Scan for the cell matching the given text and deliver its [X, Y] coordinate at center. 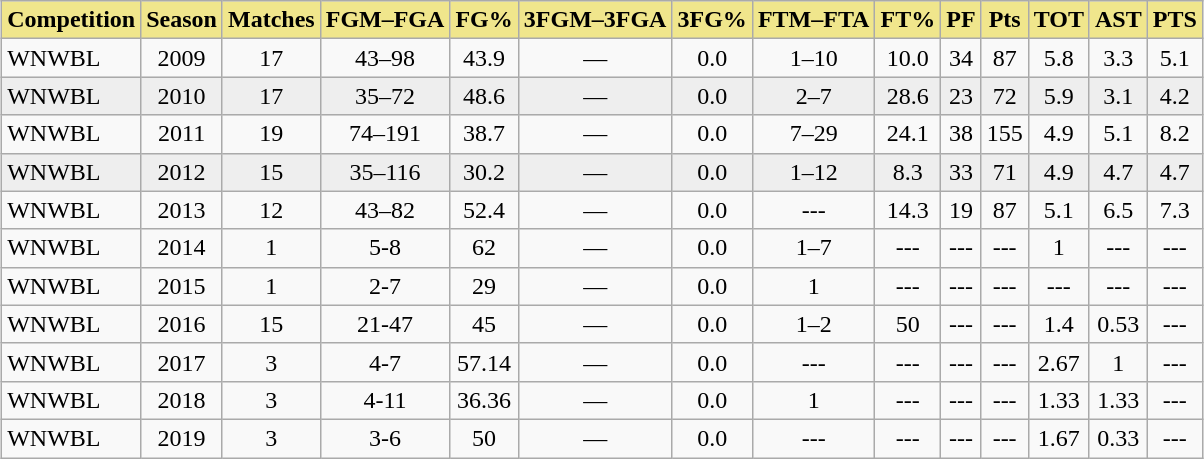
45 [484, 324]
Pts [1004, 20]
72 [1004, 96]
2013 [182, 210]
1.4 [1058, 324]
2009 [182, 58]
4-7 [385, 362]
8.3 [908, 172]
3FG% [712, 20]
3FGM–3FGA [595, 20]
36.36 [484, 400]
Matches [271, 20]
14.3 [908, 210]
2018 [182, 400]
6.5 [1118, 210]
2-7 [385, 286]
0.33 [1118, 438]
10.0 [908, 58]
28.6 [908, 96]
33 [961, 172]
23 [961, 96]
2019 [182, 438]
7–29 [814, 134]
34 [961, 58]
0.53 [1118, 324]
2016 [182, 324]
FT% [908, 20]
2015 [182, 286]
35–72 [385, 96]
52.4 [484, 210]
2011 [182, 134]
TOT [1058, 20]
43.9 [484, 58]
43–98 [385, 58]
1–12 [814, 172]
7.3 [1174, 210]
3.1 [1118, 96]
38 [961, 134]
48.6 [484, 96]
PF [961, 20]
12 [271, 210]
4-11 [385, 400]
FG% [484, 20]
FGM–FGA [385, 20]
1–2 [814, 324]
74–191 [385, 134]
1–10 [814, 58]
PTS [1174, 20]
1.67 [1058, 438]
8.2 [1174, 134]
30.2 [484, 172]
1–7 [814, 248]
Competition [72, 20]
57.14 [484, 362]
43–82 [385, 210]
2010 [182, 96]
4.2 [1174, 96]
2017 [182, 362]
3-6 [385, 438]
24.1 [908, 134]
5-8 [385, 248]
62 [484, 248]
3.3 [1118, 58]
2–7 [814, 96]
155 [1004, 134]
71 [1004, 172]
29 [484, 286]
35–116 [385, 172]
5.8 [1058, 58]
2012 [182, 172]
21-47 [385, 324]
5.9 [1058, 96]
Season [182, 20]
2.67 [1058, 362]
2014 [182, 248]
38.7 [484, 134]
AST [1118, 20]
FTM–FTA [814, 20]
